Locate the cell with the specified text and output its (x, y) center coordinate. 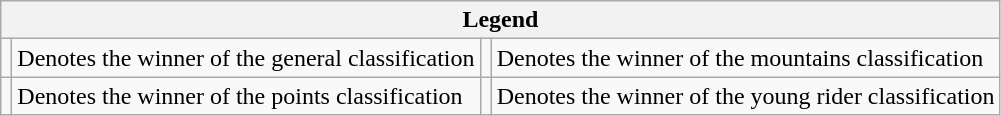
Legend (500, 20)
Denotes the winner of the points classification (246, 96)
Denotes the winner of the general classification (246, 58)
Denotes the winner of the young rider classification (746, 96)
Denotes the winner of the mountains classification (746, 58)
